Capture the cell that displays the provided text and extract its (X, Y) central coordinate. 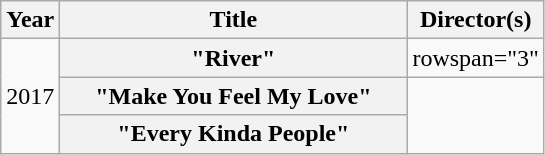
Year (30, 20)
Title (234, 20)
"Make You Feel My Love" (234, 96)
rowspan="3" (476, 58)
"River" (234, 58)
Director(s) (476, 20)
"Every Kinda People" (234, 134)
2017 (30, 96)
